Return the [X, Y] coordinate for the center point of the cell that contains the specified text.  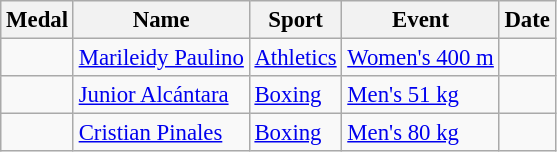
Name [161, 20]
Marileidy Paulino [161, 58]
Sport [296, 20]
Cristian Pinales [161, 133]
Men's 80 kg [420, 133]
Date [527, 20]
Athletics [296, 58]
Event [420, 20]
Medal [38, 20]
Junior Alcántara [161, 95]
Men's 51 kg [420, 95]
Women's 400 m [420, 58]
